Identify which cell holds the provided text, then report its (X, Y) central coordinate. 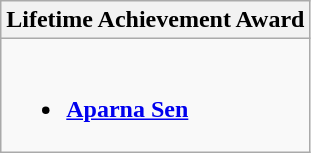
Aparna Sen (156, 96)
Lifetime Achievement Award (156, 20)
